Capture the cell that displays the provided text and extract its [x, y] central coordinate. 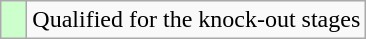
Qualified for the knock-out stages [196, 20]
